Output the (X, Y) coordinate of the center of the cell containing the given text.  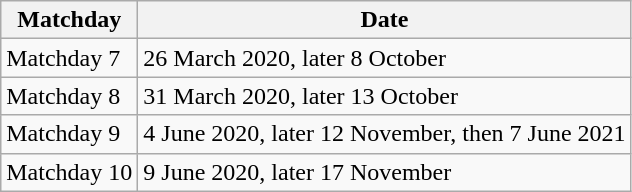
Matchday (70, 20)
Date (384, 20)
Matchday 7 (70, 58)
Matchday 9 (70, 134)
26 March 2020, later 8 October (384, 58)
Matchday 8 (70, 96)
9 June 2020, later 17 November (384, 172)
4 June 2020, later 12 November, then 7 June 2021 (384, 134)
31 March 2020, later 13 October (384, 96)
Matchday 10 (70, 172)
